Return (X, Y) of the center of cell containing provided text 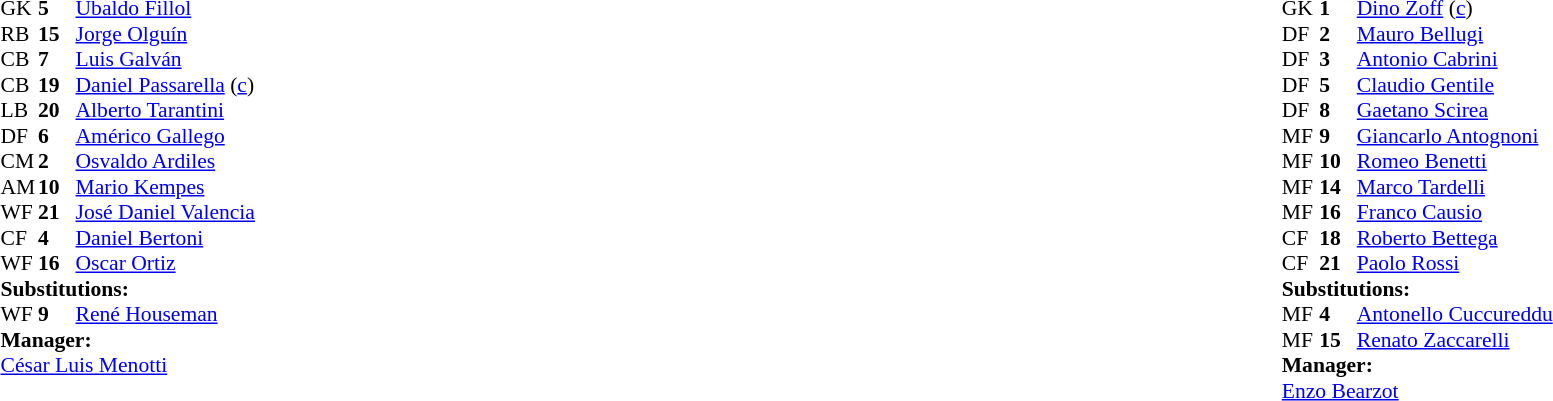
Jorge Olguín (166, 34)
Oscar Ortiz (166, 263)
Romeo Benetti (1455, 161)
AM (19, 187)
Roberto Bettega (1455, 238)
8 (1338, 111)
Paolo Rossi (1455, 263)
Daniel Bertoni (166, 238)
6 (57, 136)
Antonio Cabrini (1455, 59)
Daniel Passarella (c) (166, 85)
Osvaldo Ardiles (166, 161)
14 (1338, 187)
20 (57, 111)
Mario Kempes (166, 187)
Franco Causio (1455, 213)
Marco Tardelli (1455, 187)
19 (57, 85)
3 (1338, 59)
Luis Galván (166, 59)
José Daniel Valencia (166, 213)
Giancarlo Antognoni (1455, 136)
César Luis Menotti (127, 365)
Antonello Cuccureddu (1455, 315)
5 (1338, 85)
LB (19, 111)
CM (19, 161)
Gaetano Scirea (1455, 111)
René Houseman (166, 315)
Renato Zaccarelli (1455, 340)
Mauro Bellugi (1455, 34)
RB (19, 34)
18 (1338, 238)
Américo Gallego (166, 136)
7 (57, 59)
Claudio Gentile (1455, 85)
Alberto Tarantini (166, 111)
